Capture the cell that displays the provided text and extract its [X, Y] central coordinate. 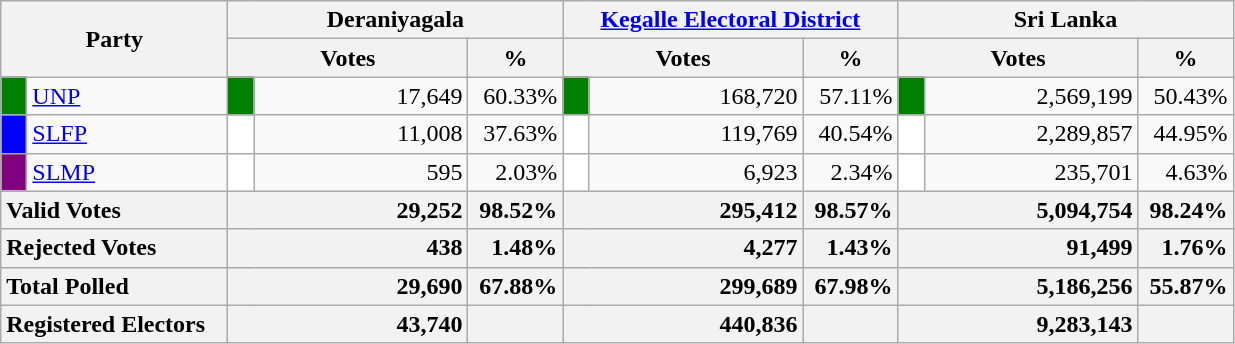
SLFP [128, 134]
98.57% [850, 210]
295,412 [683, 210]
4.63% [1186, 172]
5,186,256 [1018, 286]
44.95% [1186, 134]
Rejected Votes [114, 248]
4,277 [683, 248]
438 [348, 248]
91,499 [1018, 248]
Kegalle Electoral District [730, 20]
6,923 [696, 172]
595 [361, 172]
Party [114, 39]
43,740 [348, 324]
1.76% [1186, 248]
Sri Lanka [1066, 20]
29,252 [348, 210]
11,008 [361, 134]
57.11% [850, 96]
98.24% [1186, 210]
119,769 [696, 134]
67.98% [850, 286]
67.88% [516, 286]
SLMP [128, 172]
Total Polled [114, 286]
2,569,199 [1031, 96]
40.54% [850, 134]
37.63% [516, 134]
55.87% [1186, 286]
1.48% [516, 248]
235,701 [1031, 172]
60.33% [516, 96]
Registered Electors [114, 324]
50.43% [1186, 96]
98.52% [516, 210]
29,690 [348, 286]
Valid Votes [114, 210]
440,836 [683, 324]
5,094,754 [1018, 210]
299,689 [683, 286]
168,720 [696, 96]
2.34% [850, 172]
2,289,857 [1031, 134]
Deraniyagala [396, 20]
1.43% [850, 248]
9,283,143 [1018, 324]
UNP [128, 96]
2.03% [516, 172]
17,649 [361, 96]
